From the cell containing the given text, extract its center point as (x, y) coordinate. 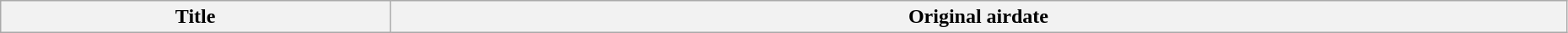
Original airdate (978, 17)
Title (196, 17)
